Locate the cell with the specified text and output its (X, Y) center coordinate. 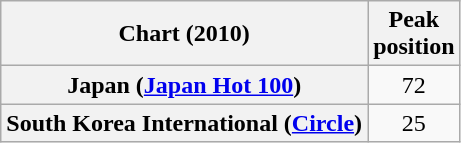
Chart (2010) (184, 34)
Japan (Japan Hot 100) (184, 85)
South Korea International (Circle) (184, 123)
72 (414, 85)
Peakposition (414, 34)
25 (414, 123)
